Determine the [X, Y] coordinate at the center of the cell enclosing the given text.  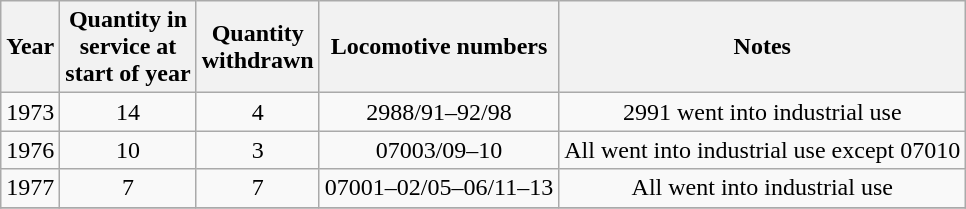
All went into industrial use except 07010 [762, 150]
3 [258, 150]
2988/91–92/98 [439, 112]
Year [30, 47]
1976 [30, 150]
1973 [30, 112]
1977 [30, 188]
2991 went into industrial use [762, 112]
Quantitywithdrawn [258, 47]
14 [128, 112]
07003/09–10 [439, 150]
07001–02/05–06/11–13 [439, 188]
10 [128, 150]
All went into industrial use [762, 188]
Quantity inservice atstart of year [128, 47]
Locomotive numbers [439, 47]
4 [258, 112]
Notes [762, 47]
